Return (X, Y) of the center of cell containing provided text 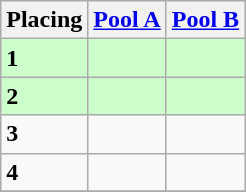
3 (44, 134)
2 (44, 96)
Placing (44, 20)
4 (44, 172)
1 (44, 58)
Pool A (127, 20)
Pool B (205, 20)
